Provide the (X, Y) coordinate of the cell's center where the given text is located.  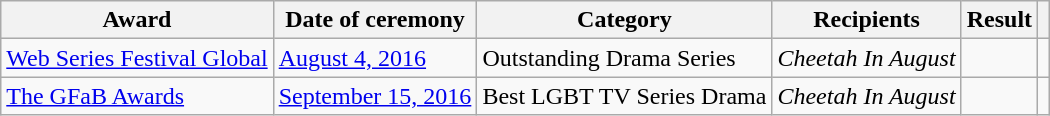
Outstanding Drama Series (624, 58)
Best LGBT TV Series Drama (624, 96)
Result (999, 20)
Recipients (866, 20)
Category (624, 20)
Award (137, 20)
Date of ceremony (375, 20)
August 4, 2016 (375, 58)
The GFaB Awards (137, 96)
Web Series Festival Global (137, 58)
September 15, 2016 (375, 96)
